Identify which cell holds the provided text, then report its (X, Y) central coordinate. 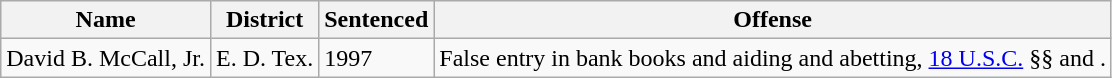
David B. McCall, Jr. (106, 58)
District (264, 20)
Name (106, 20)
Offense (773, 20)
Sentenced (376, 20)
1997 (376, 58)
False entry in bank books and aiding and abetting, 18 U.S.C. §§ and . (773, 58)
E. D. Tex. (264, 58)
